Search for the cell housing the specified text and yield its [X, Y] center coordinate. 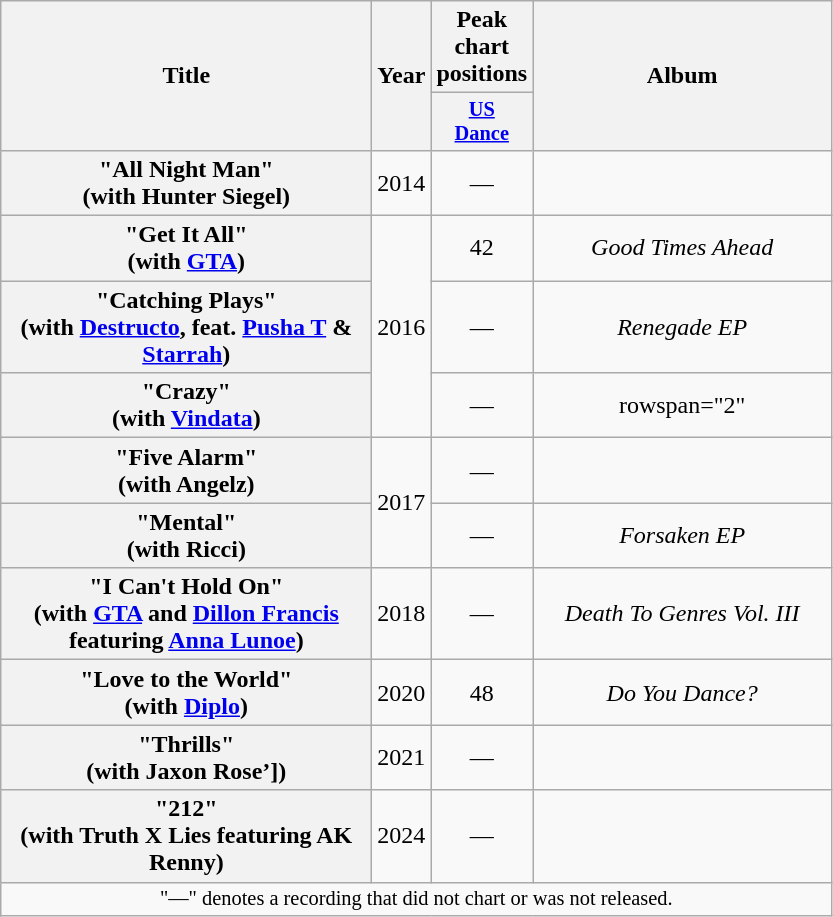
"Mental"(with Ricci) [186, 536]
"Five Alarm"(with Angelz) [186, 470]
2017 [402, 503]
USDance [482, 122]
"I Can't Hold On"(with GTA and Dillon Francis featuring Anna Lunoe) [186, 614]
Year [402, 76]
2024 [402, 836]
Title [186, 76]
2016 [402, 327]
2014 [402, 182]
Do You Dance? [682, 692]
"Get It All"(with GTA) [186, 248]
2021 [402, 758]
"Catching Plays"(with Destructo, feat. Pusha T & Starrah) [186, 327]
"Thrills" (with Jaxon Rose’]) [186, 758]
Forsaken EP [682, 536]
"—" denotes a recording that did not chart or was not released. [416, 899]
"212"(with Truth X Lies featuring AK Renny) [186, 836]
rowspan="2" [682, 406]
42 [482, 248]
2020 [402, 692]
Album [682, 76]
Death To Genres Vol. III [682, 614]
Renegade EP [682, 327]
"Love to the World"(with Diplo) [186, 692]
Peak chart positions [482, 47]
"Crazy"(with Vindata) [186, 406]
48 [482, 692]
"All Night Man"(with Hunter Siegel) [186, 182]
Good Times Ahead [682, 248]
2018 [402, 614]
